Return [X, Y] of the center of cell containing provided text 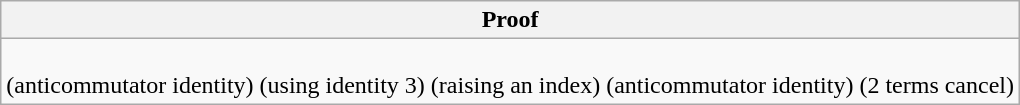
Proof [510, 20]
(anticommutator identity) (using identity 3) (raising an index) (anticommutator identity) (2 terms cancel) [510, 72]
